Return the [X, Y] coordinate for the center point of the cell that contains the specified text.  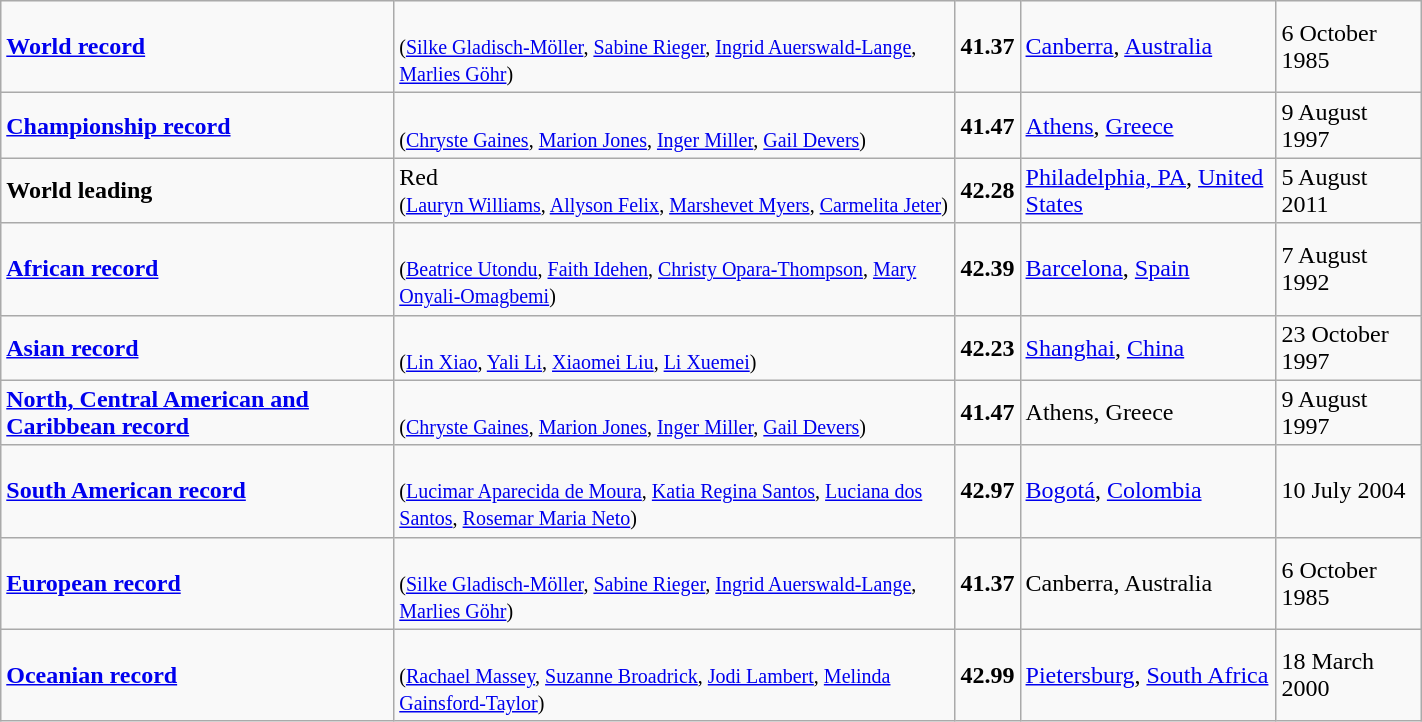
42.23 [988, 348]
Oceanian record [198, 675]
World leading [198, 190]
(Rachael Massey, Suzanne Broadrick, Jodi Lambert, Melinda Gainsford-Taylor) [674, 675]
Philadelphia, PA, United States [1148, 190]
North, Central American and Caribbean record [198, 412]
African record [198, 269]
(Lin Xiao, Yali Li, Xiaomei Liu, Li Xuemei) [674, 348]
5 August 2011 [1348, 190]
18 March 2000 [1348, 675]
23 October 1997 [1348, 348]
Pietersburg, South Africa [1148, 675]
Championship record [198, 126]
42.39 [988, 269]
(Beatrice Utondu, Faith Idehen, Christy Opara-Thompson, Mary Onyali-Omagbemi) [674, 269]
Barcelona, Spain [1148, 269]
European record [198, 583]
Bogotá, Colombia [1148, 491]
7 August 1992 [1348, 269]
Red(Lauryn Williams, Allyson Felix, Marshevet Myers, Carmelita Jeter) [674, 190]
Asian record [198, 348]
42.97 [988, 491]
(Lucimar Aparecida de Moura, Katia Regina Santos, Luciana dos Santos, Rosemar Maria Neto) [674, 491]
42.99 [988, 675]
Shanghai, China [1148, 348]
World record [198, 47]
South American record [198, 491]
42.28 [988, 190]
10 July 2004 [1348, 491]
